Detect which cell encompasses the target text, then output its (X, Y) center coordinate. 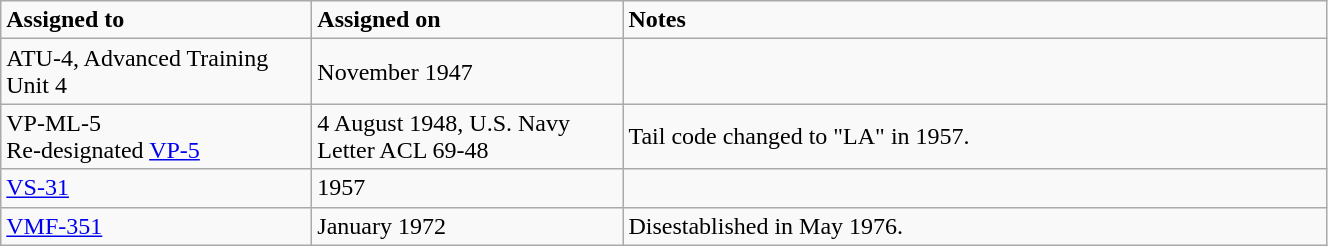
November 1947 (468, 72)
VMF-351 (156, 226)
Assigned on (468, 20)
ATU-4, Advanced Training Unit 4 (156, 72)
Tail code changed to "LA" in 1957. (975, 136)
Notes (975, 20)
VS-31 (156, 188)
Disestablished in May 1976. (975, 226)
Assigned to (156, 20)
VP-ML-5Re-designated VP-5 (156, 136)
4 August 1948, U.S. Navy Letter ACL 69-48 (468, 136)
January 1972 (468, 226)
1957 (468, 188)
